Extract the (x, y) coordinate from the center of the cell holding the provided text.  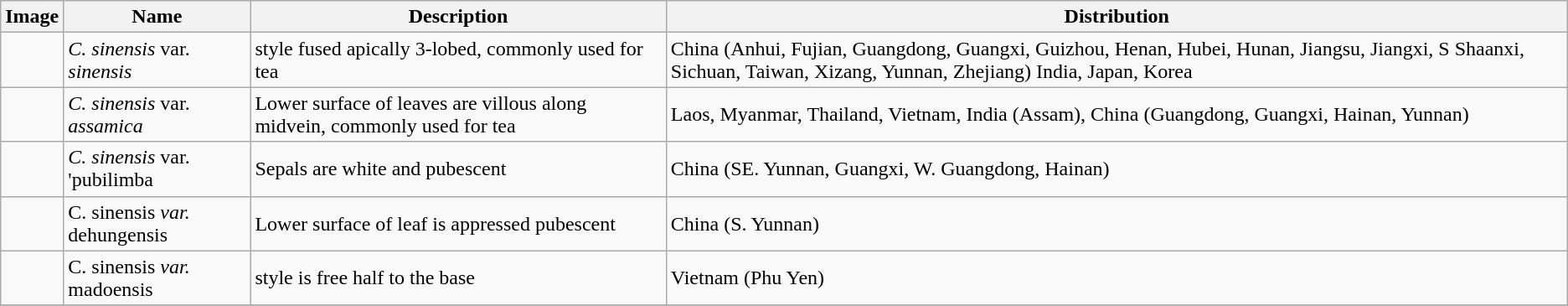
China (S. Yunnan) (1117, 223)
Sepals are white and pubescent (458, 169)
Lower surface of leaves are villous along midvein, commonly used for tea (458, 114)
Laos, Myanmar, Thailand, Vietnam, India (Assam), China (Guangdong, Guangxi, Hainan, Yunnan) (1117, 114)
Name (157, 17)
Description (458, 17)
style is free half to the base (458, 278)
Distribution (1117, 17)
C. sinensis var. dehungensis (157, 223)
C. sinensis var. sinensis (157, 60)
C. sinensis var. 'pubilimba (157, 169)
C. sinensis var. assamica (157, 114)
style fused apically 3-lobed, commonly used for tea (458, 60)
China (SE. Yunnan, Guangxi, W. Guangdong, Hainan) (1117, 169)
C. sinensis var. madoensis (157, 278)
Image (32, 17)
Lower surface of leaf is appressed pubescent (458, 223)
Vietnam (Phu Yen) (1117, 278)
